Locate the cell with the specified text and output its (x, y) center coordinate. 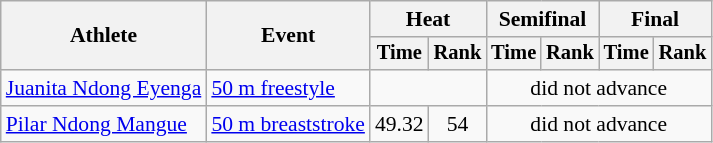
54 (458, 124)
49.32 (400, 124)
50 m freestyle (288, 88)
50 m breaststroke (288, 124)
Athlete (104, 36)
Semifinal (542, 19)
Juanita Ndong Eyenga (104, 88)
Final (655, 19)
Pilar Ndong Mangue (104, 124)
Heat (428, 19)
Event (288, 36)
